Pinpoint the cell where the given text exists, returning its [X, Y] midpoint coordinate. 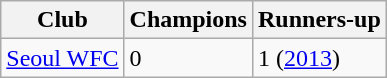
Runners-up [319, 20]
Champions [188, 20]
Seoul WFC [62, 58]
0 [188, 58]
1 (2013) [319, 58]
Club [62, 20]
